Return the [X, Y] coordinate for the center point of the cell that contains the specified text.  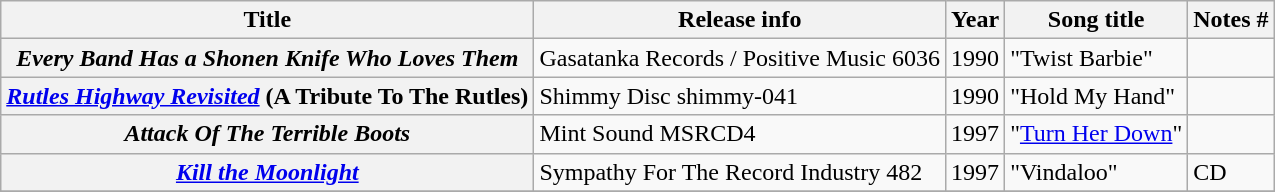
Sympathy For The Record Industry 482 [740, 172]
CD [1231, 172]
Title [268, 20]
"Vindaloo" [1096, 172]
Mint Sound MSRCD4 [740, 134]
"Turn Her Down" [1096, 134]
Notes # [1231, 20]
Kill the Moonlight [268, 172]
Song title [1096, 20]
"Hold My Hand" [1096, 96]
Rutles Highway Revisited (A Tribute To The Rutles) [268, 96]
Shimmy Disc shimmy-041 [740, 96]
Attack Of The Terrible Boots [268, 134]
Gasatanka Records / Positive Music 6036 [740, 58]
"Twist Barbie" [1096, 58]
Release info [740, 20]
Every Band Has a Shonen Knife Who Loves Them [268, 58]
Year [976, 20]
